Capture the cell that displays the provided text and extract its [X, Y] central coordinate. 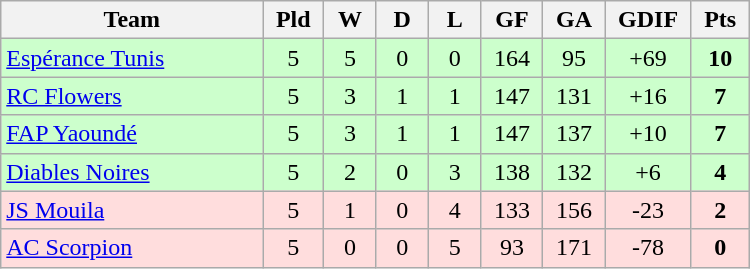
+6 [648, 172]
RC Flowers [132, 96]
95 [574, 58]
W [350, 20]
132 [574, 172]
137 [574, 134]
AC Scorpion [132, 248]
164 [512, 58]
L [454, 20]
171 [574, 248]
GDIF [648, 20]
Diables Noires [132, 172]
+16 [648, 96]
GA [574, 20]
GF [512, 20]
Espérance Tunis [132, 58]
+69 [648, 58]
93 [512, 248]
-23 [648, 210]
Team [132, 20]
D [402, 20]
Pts [720, 20]
138 [512, 172]
JS Mouila [132, 210]
+10 [648, 134]
10 [720, 58]
133 [512, 210]
131 [574, 96]
-78 [648, 248]
156 [574, 210]
FAP Yaoundé [132, 134]
Pld [294, 20]
